Return the (X, Y) coordinate for the center point of the cell that contains the specified text.  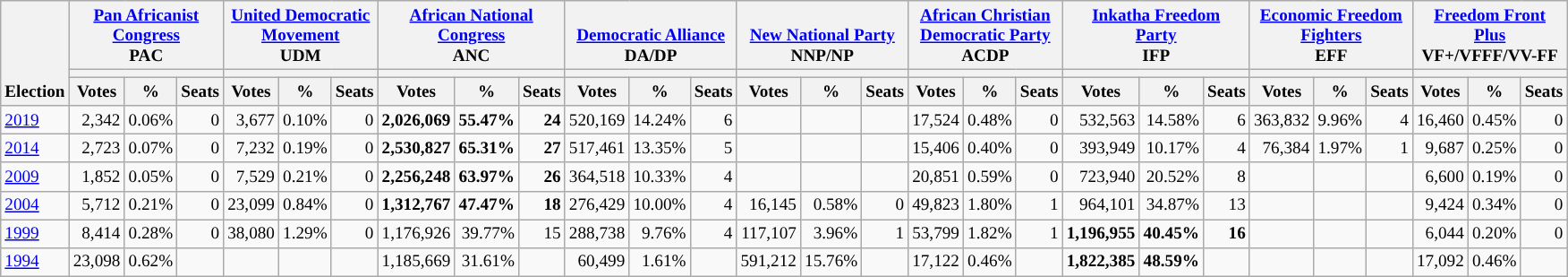
117,107 (769, 234)
1.29% (306, 234)
10.33% (660, 177)
0.25% (1495, 149)
2014 (35, 149)
55.47% (487, 120)
288,738 (597, 234)
16 (1227, 234)
0.48% (990, 120)
Pan AfricanistCongressPAC (146, 36)
Election (35, 54)
African ChristianDemocratic PartyACDP (985, 36)
2,342 (97, 120)
1999 (35, 234)
723,940 (1101, 177)
60,499 (597, 262)
0.34% (1495, 205)
47.47% (487, 205)
26 (541, 177)
2,723 (97, 149)
17,122 (936, 262)
15,406 (936, 149)
23,098 (97, 262)
10.00% (660, 205)
1,312,767 (416, 205)
9.76% (660, 234)
0.62% (150, 262)
Inkatha FreedomPartyIFP (1156, 36)
0.28% (150, 234)
24 (541, 120)
0.40% (990, 149)
2,256,248 (416, 177)
517,461 (597, 149)
364,518 (597, 177)
15.76% (831, 262)
0.45% (1495, 120)
10.17% (1172, 149)
14.24% (660, 120)
14.58% (1172, 120)
17,524 (936, 120)
18 (541, 205)
1994 (35, 262)
1.61% (660, 262)
39.77% (487, 234)
63.97% (487, 177)
276,429 (597, 205)
65.31% (487, 149)
1.80% (990, 205)
8 (1227, 177)
0.58% (831, 205)
27 (541, 149)
New National PartyNNP/NP (822, 36)
53,799 (936, 234)
0.59% (990, 177)
3.96% (831, 234)
16,460 (1440, 120)
31.61% (487, 262)
13.35% (660, 149)
5 (713, 149)
0.10% (306, 120)
20.52% (1172, 177)
7,529 (251, 177)
1,176,926 (416, 234)
13 (1227, 205)
African NationalCongressANC (471, 36)
0.07% (150, 149)
1,822,385 (1101, 262)
76,384 (1282, 149)
Economic FreedomFightersEFF (1331, 36)
6,600 (1440, 177)
17,092 (1440, 262)
Freedom FrontPlusVF+/VFFF/VV-FF (1489, 36)
2,026,069 (416, 120)
8,414 (97, 234)
United DemocraticMovementUDM (301, 36)
23,099 (251, 205)
9,687 (1440, 149)
38,080 (251, 234)
2019 (35, 120)
2004 (35, 205)
1,196,955 (1101, 234)
1.97% (1341, 149)
363,832 (1282, 120)
0.84% (306, 205)
1,852 (97, 177)
964,101 (1101, 205)
1,185,669 (416, 262)
5,712 (97, 205)
6,044 (1440, 234)
49,823 (936, 205)
393,949 (1101, 149)
0.06% (150, 120)
7,232 (251, 149)
2009 (35, 177)
1.82% (990, 234)
20,851 (936, 177)
532,563 (1101, 120)
2,530,827 (416, 149)
16,145 (769, 205)
40.45% (1172, 234)
Democratic AllianceDA/DP (651, 36)
15 (541, 234)
9,424 (1440, 205)
9.96% (1341, 120)
0.20% (1495, 234)
0.05% (150, 177)
591,212 (769, 262)
520,169 (597, 120)
34.87% (1172, 205)
3,677 (251, 120)
48.59% (1172, 262)
